Detect which cell encompasses the target text, then output its [x, y] center coordinate. 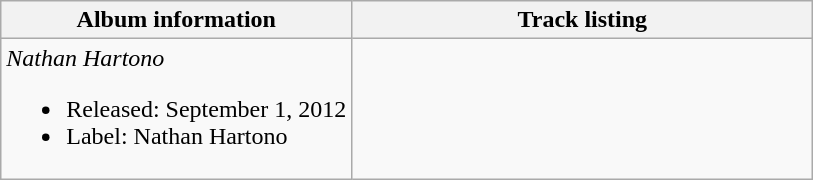
Nathan HartonoReleased: September 1, 2012Label: Nathan Hartono [176, 109]
Track listing [582, 20]
Album information [176, 20]
